Scan for the cell matching the given text and deliver its [X, Y] coordinate at center. 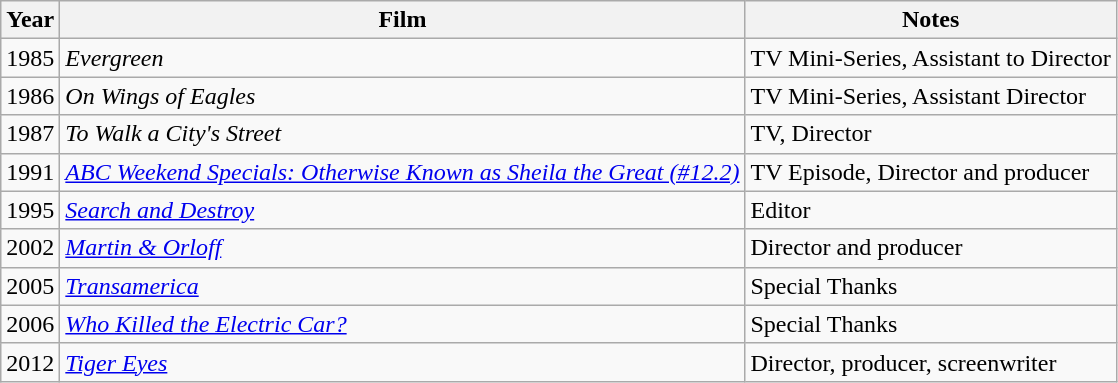
2005 [30, 286]
TV Mini-Series, Assistant to Director [930, 58]
1986 [30, 96]
2012 [30, 362]
2002 [30, 248]
Notes [930, 20]
1987 [30, 134]
1991 [30, 172]
On Wings of Eagles [402, 96]
Evergreen [402, 58]
Director, producer, screenwriter [930, 362]
Editor [930, 210]
2006 [30, 324]
1985 [30, 58]
Film [402, 20]
Director and producer [930, 248]
1995 [30, 210]
TV Mini-Series, Assistant Director [930, 96]
Year [30, 20]
Who Killed the Electric Car? [402, 324]
Tiger Eyes [402, 362]
Transamerica [402, 286]
TV Episode, Director and producer [930, 172]
ABC Weekend Specials: Otherwise Known as Sheila the Great (#12.2) [402, 172]
To Walk a City's Street [402, 134]
Martin & Orloff [402, 248]
Search and Destroy [402, 210]
TV, Director [930, 134]
